Scan for the cell matching the given text and deliver its [x, y] coordinate at center. 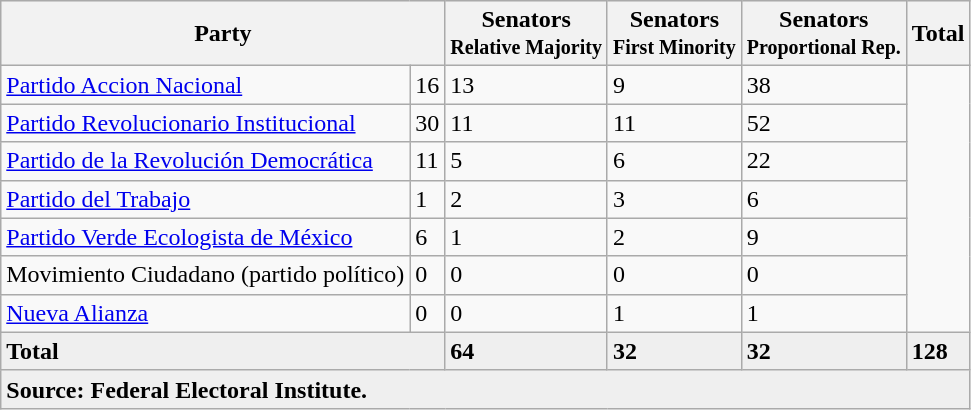
Nueva Alianza [206, 313]
Partido Revolucionario Institucional [206, 123]
13 [526, 85]
Movimiento Ciudadano (partido político) [206, 275]
Senators First Minority [674, 34]
SenatorsRelative Majority [526, 34]
SenatorsProportional Rep. [824, 34]
22 [824, 161]
30 [428, 123]
Partido Verde Ecologista de México [206, 237]
38 [824, 85]
16 [428, 85]
64 [526, 351]
Partido de la Revolución Democrática [206, 161]
Party [223, 34]
3 [674, 199]
Partido Accion Nacional [206, 85]
128 [938, 351]
52 [824, 123]
Partido del Trabajo [206, 199]
5 [526, 161]
Source: Federal Electoral Institute. [486, 389]
